Locate the cell with the specified text and output its (X, Y) center coordinate. 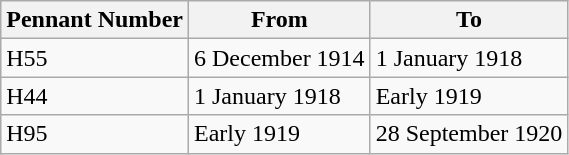
H55 (95, 58)
To (469, 20)
6 December 1914 (279, 58)
28 September 1920 (469, 134)
H44 (95, 96)
Pennant Number (95, 20)
H95 (95, 134)
From (279, 20)
